Scan for the cell matching the given text and deliver its (x, y) coordinate at center. 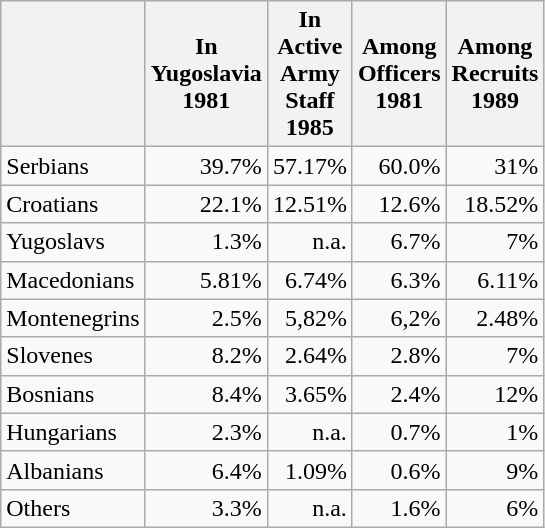
5,82% (310, 318)
6.74% (310, 280)
Slovenes (73, 356)
31% (495, 166)
Bosnians (73, 394)
12.6% (399, 204)
12.51% (310, 204)
9% (495, 470)
Among Recruits 1989 (495, 74)
6.3% (399, 280)
2.5% (206, 318)
6.11% (495, 280)
Hungarians (73, 432)
In Active Army Staff 1985 (310, 74)
39.7% (206, 166)
Yugoslavs (73, 242)
Macedonians (73, 280)
6.7% (399, 242)
3.3% (206, 508)
6,2% (399, 318)
1% (495, 432)
57.17% (310, 166)
Croatians (73, 204)
60.0% (399, 166)
2.64% (310, 356)
12% (495, 394)
2.4% (399, 394)
6.4% (206, 470)
18.52% (495, 204)
1.6% (399, 508)
6% (495, 508)
Serbians (73, 166)
8.2% (206, 356)
3.65% (310, 394)
5.81% (206, 280)
8.4% (206, 394)
Others (73, 508)
1.09% (310, 470)
2.3% (206, 432)
0.7% (399, 432)
Among Officers 1981 (399, 74)
2.48% (495, 318)
0.6% (399, 470)
1.3% (206, 242)
2.8% (399, 356)
In Yugoslavia 1981 (206, 74)
22.1% (206, 204)
Albanians (73, 470)
Montenegrins (73, 318)
